Return (x, y) of the center of cell containing provided text 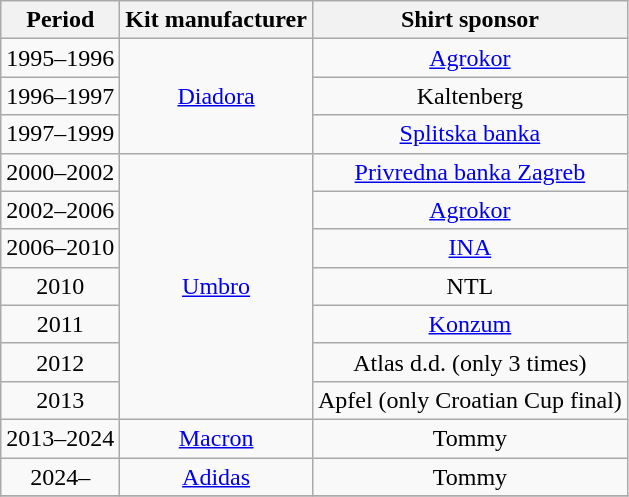
2012 (60, 362)
1997–1999 (60, 134)
2006–2010 (60, 248)
Apfel (only Croatian Cup final) (470, 400)
Diadora (216, 96)
Kit manufacturer (216, 20)
Splitska banka (470, 134)
Kaltenberg (470, 96)
NTL (470, 286)
2013–2024 (60, 438)
Umbro (216, 286)
Konzum (470, 324)
Macron (216, 438)
2002–2006 (60, 210)
Adidas (216, 477)
2010 (60, 286)
INA (470, 248)
2024– (60, 477)
2011 (60, 324)
Atlas d.d. (only 3 times) (470, 362)
Shirt sponsor (470, 20)
1995–1996 (60, 58)
Period (60, 20)
2000–2002 (60, 172)
2013 (60, 400)
Privredna banka Zagreb (470, 172)
1996–1997 (60, 96)
